Scan for the cell matching the given text and deliver its [X, Y] coordinate at center. 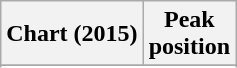
Peakposition [189, 34]
Chart (2015) [72, 34]
